Search for the cell housing the specified text and yield its [X, Y] center coordinate. 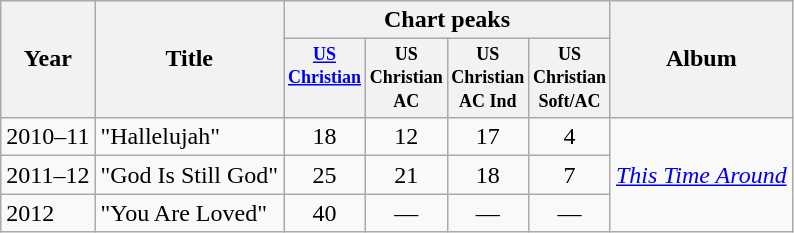
21 [406, 175]
4 [570, 137]
US Christian AC Ind [488, 78]
Year [48, 60]
Chart peaks [448, 20]
12 [406, 137]
US Christian AC [406, 78]
"Hallelujah" [190, 137]
2011–12 [48, 175]
Album [701, 60]
40 [325, 213]
7 [570, 175]
25 [325, 175]
2012 [48, 213]
"You Are Loved" [190, 213]
US Christian Soft/AC [570, 78]
2010–11 [48, 137]
This Time Around [701, 175]
US Christian [325, 78]
17 [488, 137]
Title [190, 60]
"God Is Still God" [190, 175]
